Determine the [x, y] coordinate at the center of the cell enclosing the given text.  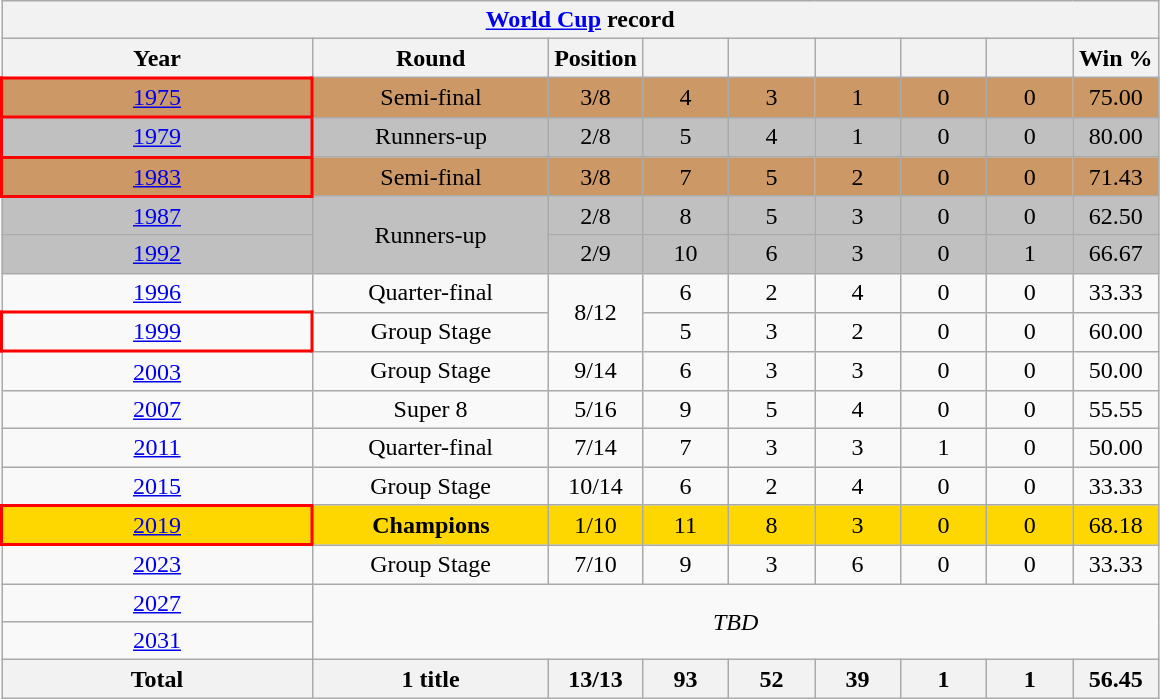
1983 [158, 177]
2023 [158, 564]
World Cup record [580, 20]
TBD [736, 622]
62.50 [1116, 216]
39 [857, 679]
60.00 [1116, 332]
11 [685, 525]
Year [158, 58]
2011 [158, 447]
Win % [1116, 58]
66.67 [1116, 254]
2031 [158, 641]
2015 [158, 486]
1975 [158, 98]
1987 [158, 216]
10/14 [596, 486]
7/10 [596, 564]
2/9 [596, 254]
68.18 [1116, 525]
2019 [158, 525]
Total [158, 679]
2007 [158, 409]
71.43 [1116, 177]
80.00 [1116, 137]
1/10 [596, 525]
2003 [158, 372]
2027 [158, 603]
9/14 [596, 372]
10 [685, 254]
93 [685, 679]
5/16 [596, 409]
1 title [431, 679]
8/12 [596, 312]
Round [431, 58]
7/14 [596, 447]
Super 8 [431, 409]
Position [596, 58]
52 [771, 679]
1999 [158, 332]
75.00 [1116, 98]
1992 [158, 254]
1996 [158, 292]
Champions [431, 525]
1979 [158, 137]
55.55 [1116, 409]
56.45 [1116, 679]
13/13 [596, 679]
